Determine the [x, y] coordinate at the center of the cell enclosing the given text.  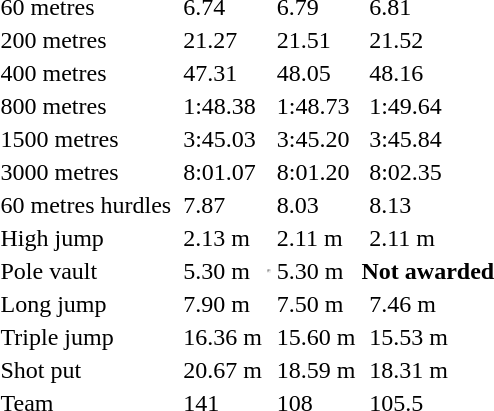
47.31 [223, 73]
3:45.03 [223, 139]
21.27 [223, 40]
7.90 m [223, 304]
8:01.20 [316, 172]
16.36 m [223, 337]
18.59 m [316, 370]
3:45.20 [316, 139]
8.03 [316, 205]
7.87 [223, 205]
21.51 [316, 40]
20.67 m [223, 370]
15.60 m [316, 337]
48.05 [316, 73]
2.11 m [316, 238]
8:01.07 [223, 172]
7.50 m [316, 304]
2.13 m [223, 238]
1:48.73 [316, 106]
1:48.38 [223, 106]
